Provide the [X, Y] coordinate of the cell's center where the given text is located.  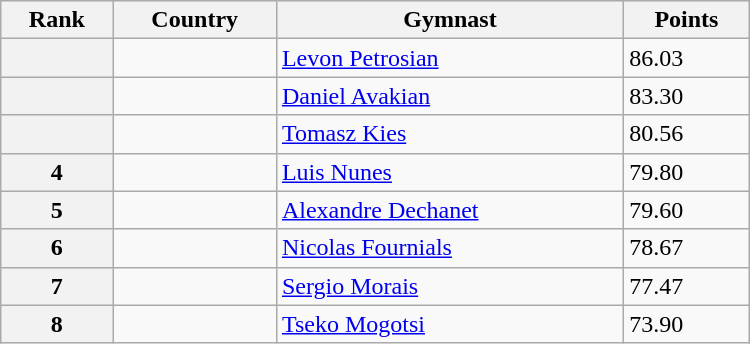
Luis Nunes [450, 172]
Country [194, 20]
Sergio Morais [450, 286]
78.67 [687, 248]
Levon Petrosian [450, 58]
Nicolas Fournials [450, 248]
Points [687, 20]
80.56 [687, 134]
5 [57, 210]
79.80 [687, 172]
4 [57, 172]
73.90 [687, 324]
83.30 [687, 96]
79.60 [687, 210]
7 [57, 286]
6 [57, 248]
77.47 [687, 286]
Tseko Mogotsi [450, 324]
Rank [57, 20]
Gymnast [450, 20]
Alexandre Dechanet [450, 210]
8 [57, 324]
Daniel Avakian [450, 96]
Tomasz Kies [450, 134]
86.03 [687, 58]
